Find where the given text appears and provide that cell's center as (X, Y) coordinate. 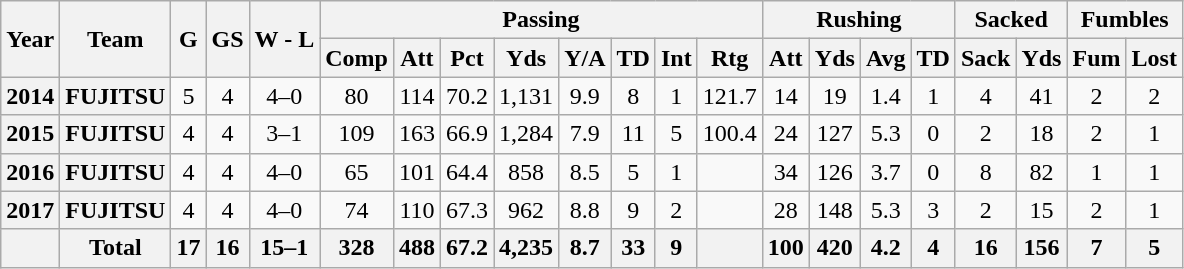
Avg (886, 58)
114 (416, 96)
66.9 (466, 134)
1,284 (526, 134)
328 (357, 248)
17 (188, 248)
41 (1042, 96)
19 (834, 96)
34 (786, 172)
3.7 (886, 172)
Passing (542, 20)
33 (633, 248)
3 (933, 210)
Lost (1154, 58)
Sacked (1011, 20)
82 (1042, 172)
9.9 (585, 96)
28 (786, 210)
Pct (466, 58)
110 (416, 210)
156 (1042, 248)
2015 (30, 134)
420 (834, 248)
8.7 (585, 248)
4,235 (526, 248)
Team (116, 39)
Fumbles (1124, 20)
2016 (30, 172)
488 (416, 248)
Y/A (585, 58)
15 (1042, 210)
Year (30, 39)
4.2 (886, 248)
7 (1096, 248)
Int (676, 58)
Rushing (858, 20)
18 (1042, 134)
121.7 (730, 96)
GS (228, 39)
126 (834, 172)
3–1 (284, 134)
Sack (985, 58)
2017 (30, 210)
74 (357, 210)
8.5 (585, 172)
163 (416, 134)
G (188, 39)
1.4 (886, 96)
14 (786, 96)
65 (357, 172)
15–1 (284, 248)
67.3 (466, 210)
100.4 (730, 134)
W - L (284, 39)
1,131 (526, 96)
2014 (30, 96)
70.2 (466, 96)
109 (357, 134)
100 (786, 248)
7.9 (585, 134)
24 (786, 134)
11 (633, 134)
858 (526, 172)
Rtg (730, 58)
127 (834, 134)
Fum (1096, 58)
101 (416, 172)
8.8 (585, 210)
148 (834, 210)
64.4 (466, 172)
67.2 (466, 248)
Comp (357, 58)
80 (357, 96)
962 (526, 210)
Total (116, 248)
